Scan for the cell matching the given text and deliver its [x, y] coordinate at center. 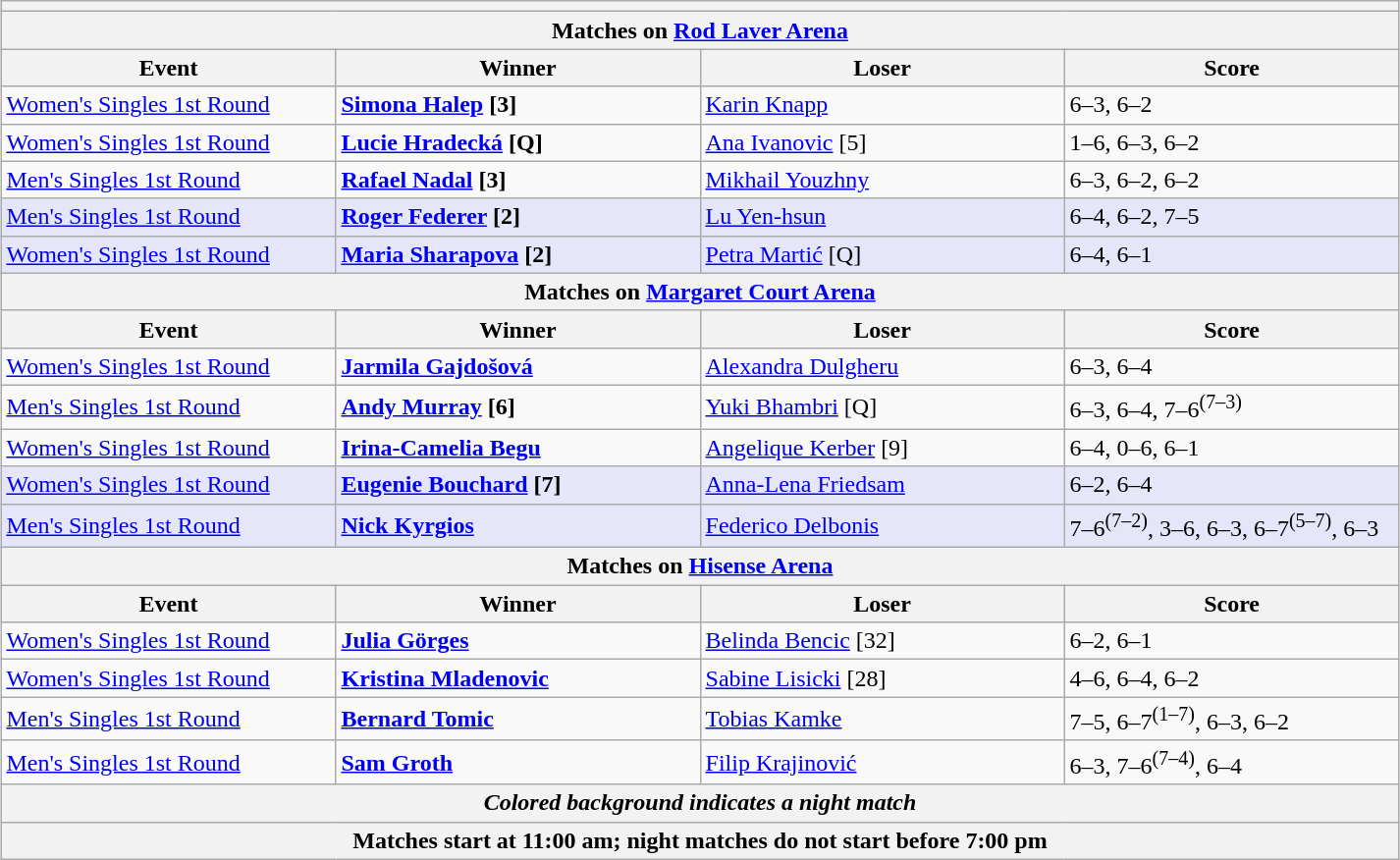
Lucie Hradecká [Q] [518, 142]
6–3, 6–4 [1231, 366]
Matches on Rod Laver Arena [700, 30]
6–3, 6–4, 7–6(7–3) [1231, 406]
Jarmila Gajdošová [518, 366]
6–3, 6–2, 6–2 [1231, 180]
6–2, 6–1 [1231, 641]
Sam Groth [518, 762]
Maria Sharapova [2] [518, 254]
Karin Knapp [882, 105]
1–6, 6–3, 6–2 [1231, 142]
Angelique Kerber [9] [882, 448]
6–3, 7–6(7–4), 6–4 [1231, 762]
Irina-Camelia Begu [518, 448]
Matches on Margaret Court Arena [700, 292]
7–6(7–2), 3–6, 6–3, 6–7(5–7), 6–3 [1231, 526]
4–6, 6–4, 6–2 [1231, 678]
6–4, 6–1 [1231, 254]
Colored background indicates a night match [700, 803]
Tobias Kamke [882, 719]
Julia Görges [518, 641]
Simona Halep [3] [518, 105]
Ana Ivanovic [5] [882, 142]
Anna-Lena Friedsam [882, 485]
Matches start at 11:00 am; night matches do not start before 7:00 pm [700, 840]
Matches on Hisense Arena [700, 566]
Eugenie Bouchard [7] [518, 485]
Federico Delbonis [882, 526]
7–5, 6–7(1–7), 6–3, 6–2 [1231, 719]
Alexandra Dulgheru [882, 366]
Bernard Tomic [518, 719]
6–4, 6–2, 7–5 [1231, 217]
Petra Martić [Q] [882, 254]
Mikhail Youzhny [882, 180]
Lu Yen-hsun [882, 217]
Kristina Mladenovic [518, 678]
Belinda Bencic [32] [882, 641]
Rafael Nadal [3] [518, 180]
Yuki Bhambri [Q] [882, 406]
Andy Murray [6] [518, 406]
6–4, 0–6, 6–1 [1231, 448]
Roger Federer [2] [518, 217]
Nick Kyrgios [518, 526]
6–2, 6–4 [1231, 485]
Filip Krajinović [882, 762]
6–3, 6–2 [1231, 105]
Sabine Lisicki [28] [882, 678]
